Find where the given text appears and provide that cell's center as [X, Y] coordinate. 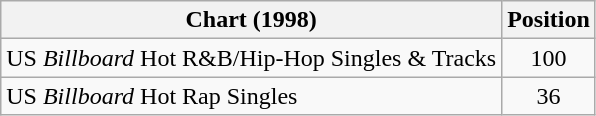
Chart (1998) [252, 20]
100 [549, 58]
US Billboard Hot R&B/Hip-Hop Singles & Tracks [252, 58]
36 [549, 96]
Position [549, 20]
US Billboard Hot Rap Singles [252, 96]
